Pinpoint the cell where the given text exists, returning its (x, y) midpoint coordinate. 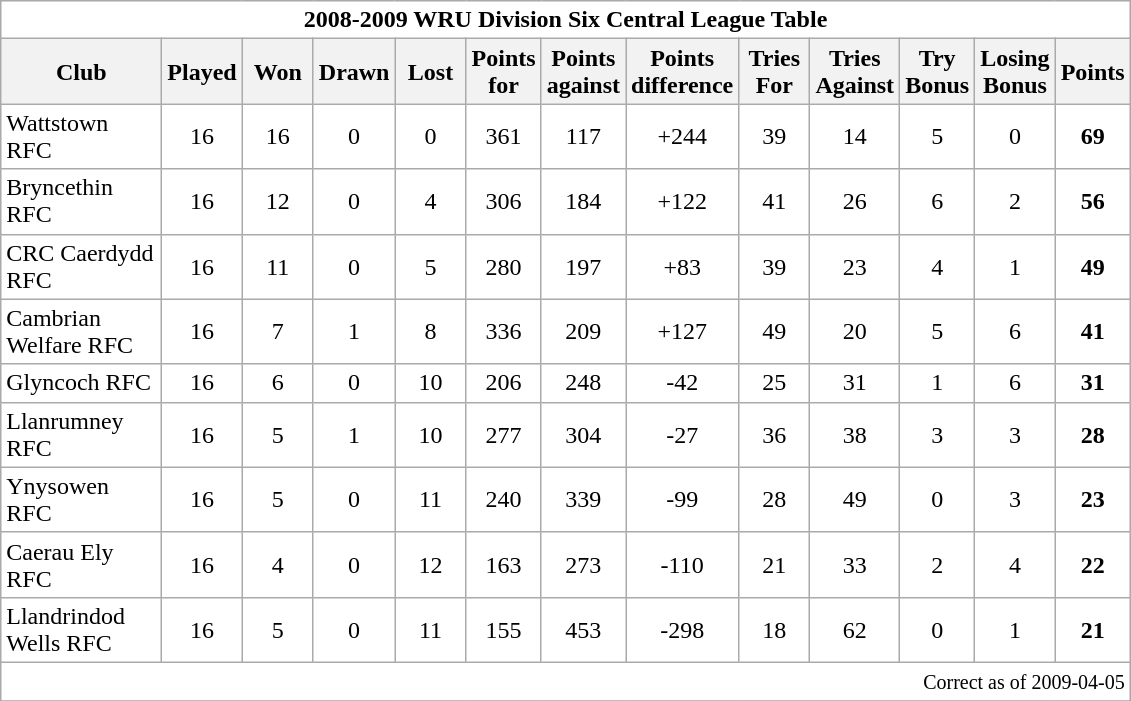
Tries For (774, 72)
+122 (682, 202)
20 (855, 332)
117 (583, 136)
Points for (504, 72)
Tries Against (855, 72)
69 (1092, 136)
Points difference (682, 72)
453 (583, 630)
240 (504, 500)
Drawn (354, 72)
206 (504, 383)
248 (583, 383)
184 (583, 202)
Losing Bonus (1015, 72)
+244 (682, 136)
56 (1092, 202)
Glyncoch RFC (82, 383)
+127 (682, 332)
8 (430, 332)
Lost (430, 72)
-42 (682, 383)
14 (855, 136)
+83 (682, 266)
Llandrindod Wells RFC (82, 630)
26 (855, 202)
Points against (583, 72)
38 (855, 434)
Played (202, 72)
7 (278, 332)
Club (82, 72)
209 (583, 332)
280 (504, 266)
155 (504, 630)
Llanrumney RFC (82, 434)
Points (1092, 72)
339 (583, 500)
163 (504, 564)
Wattstown RFC (82, 136)
33 (855, 564)
336 (504, 332)
Caerau Ely RFC (82, 564)
-110 (682, 564)
-298 (682, 630)
306 (504, 202)
Cambrian Welfare RFC (82, 332)
62 (855, 630)
273 (583, 564)
2008-2009 WRU Division Six Central League Table (566, 20)
CRC Caerdydd RFC (82, 266)
36 (774, 434)
361 (504, 136)
22 (1092, 564)
-27 (682, 434)
-99 (682, 500)
Bryncethin RFC (82, 202)
25 (774, 383)
304 (583, 434)
Try Bonus (938, 72)
197 (583, 266)
Correct as of 2009-04-05 (566, 681)
Won (278, 72)
277 (504, 434)
Ynysowen RFC (82, 500)
18 (774, 630)
